Scan for the cell matching the given text and deliver its (X, Y) coordinate at center. 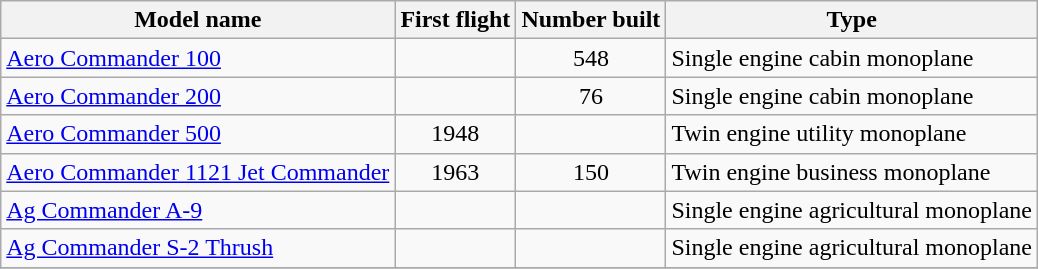
1963 (456, 172)
Type (852, 20)
150 (591, 172)
76 (591, 96)
Model name (198, 20)
1948 (456, 134)
Aero Commander 1121 Jet Commander (198, 172)
Aero Commander 100 (198, 58)
Ag Commander S-2 Thrush (198, 248)
First flight (456, 20)
Number built (591, 20)
Twin engine utility monoplane (852, 134)
Aero Commander 200 (198, 96)
548 (591, 58)
Twin engine business monoplane (852, 172)
Ag Commander A-9 (198, 210)
Aero Commander 500 (198, 134)
